Return the [X, Y] coordinate for the center point of the cell that contains the specified text.  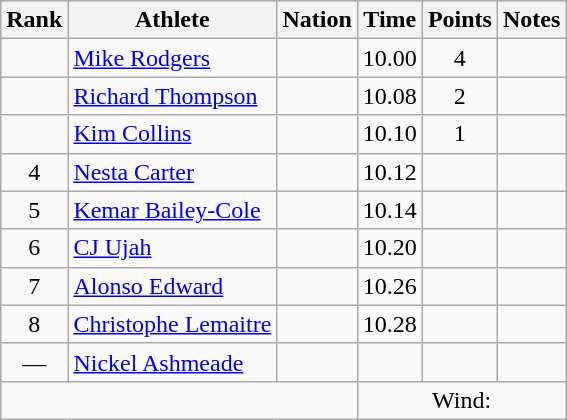
10.08 [390, 96]
CJ Ujah [172, 248]
5 [34, 210]
Kim Collins [172, 134]
Richard Thompson [172, 96]
10.20 [390, 248]
2 [460, 96]
10.26 [390, 286]
1 [460, 134]
Nesta Carter [172, 172]
Wind: [462, 400]
7 [34, 286]
Notes [531, 20]
Nation [317, 20]
Christophe Lemaitre [172, 324]
Mike Rodgers [172, 58]
10.00 [390, 58]
10.28 [390, 324]
Time [390, 20]
Kemar Bailey-Cole [172, 210]
— [34, 362]
Rank [34, 20]
8 [34, 324]
Points [460, 20]
10.10 [390, 134]
Alonso Edward [172, 286]
Athlete [172, 20]
Nickel Ashmeade [172, 362]
6 [34, 248]
10.12 [390, 172]
10.14 [390, 210]
